Return (x, y) of the center of cell containing provided text 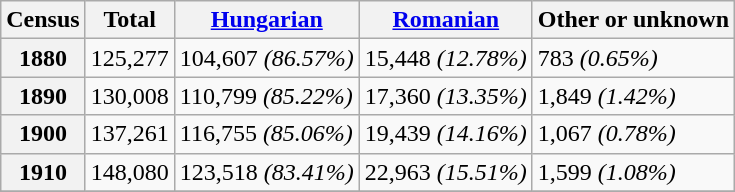
1910 (43, 172)
110,799 (85.22%) (266, 96)
Total (130, 20)
1890 (43, 96)
123,518 (83.41%) (266, 172)
104,607 (86.57%) (266, 58)
137,261 (130, 134)
148,080 (130, 172)
1,849 (1.42%) (633, 96)
1,067 (0.78%) (633, 134)
17,360 (13.35%) (446, 96)
1880 (43, 58)
19,439 (14.16%) (446, 134)
1900 (43, 134)
22,963 (15.51%) (446, 172)
Hungarian (266, 20)
116,755 (85.06%) (266, 134)
130,008 (130, 96)
Census (43, 20)
783 (0.65%) (633, 58)
1,599 (1.08%) (633, 172)
125,277 (130, 58)
15,448 (12.78%) (446, 58)
Romanian (446, 20)
Other or unknown (633, 20)
